Detect which cell encompasses the target text, then output its (x, y) center coordinate. 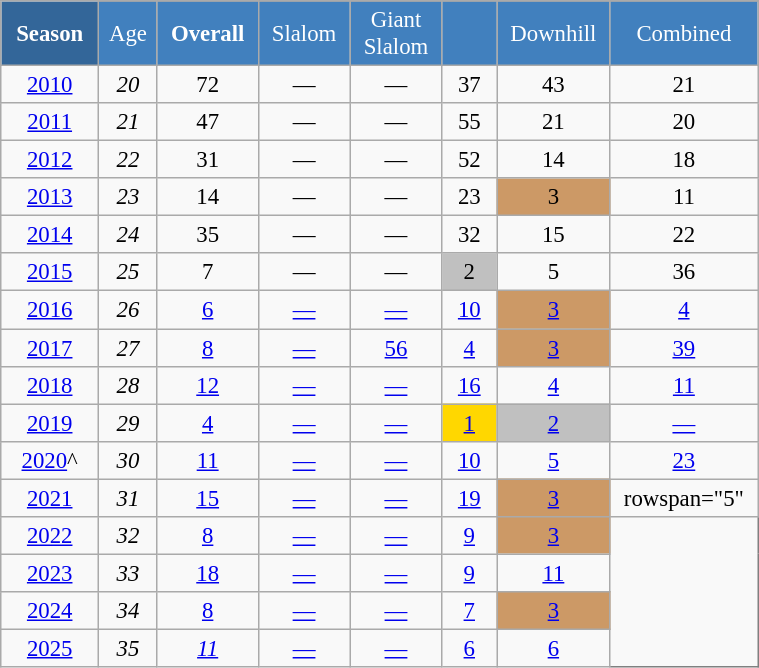
Combined (684, 34)
43 (554, 85)
33 (128, 573)
2015 (50, 273)
2013 (50, 197)
2010 (50, 85)
2017 (50, 348)
56 (396, 348)
2024 (50, 611)
2016 (50, 310)
Slalom (304, 34)
47 (208, 122)
52 (470, 160)
55 (470, 122)
25 (128, 273)
28 (128, 385)
2019 (50, 423)
39 (684, 348)
1 (470, 423)
GiantSlalom (396, 34)
26 (128, 310)
36 (684, 273)
2012 (50, 160)
2023 (50, 573)
34 (128, 611)
12 (208, 385)
29 (128, 423)
27 (128, 348)
Downhill (554, 34)
72 (208, 85)
2021 (50, 498)
2025 (50, 648)
2020^ (50, 460)
2022 (50, 536)
Season (50, 34)
2014 (50, 235)
37 (470, 85)
Age (128, 34)
Overall (208, 34)
2011 (50, 122)
19 (470, 498)
30 (128, 460)
24 (128, 235)
rowspan="5" (684, 498)
16 (470, 385)
2018 (50, 385)
